Determine the [x, y] coordinate at the center of the cell enclosing the given text.  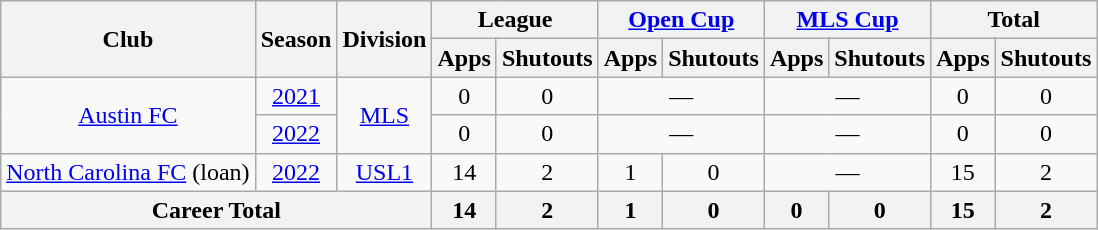
League [515, 20]
USL1 [384, 172]
Career Total [216, 210]
Total [1014, 20]
North Carolina FC (loan) [128, 172]
Season [296, 39]
2021 [296, 96]
Club [128, 39]
MLS Cup [847, 20]
Division [384, 39]
Open Cup [681, 20]
Austin FC [128, 115]
MLS [384, 115]
